Find where the given text appears and provide that cell's center as [x, y] coordinate. 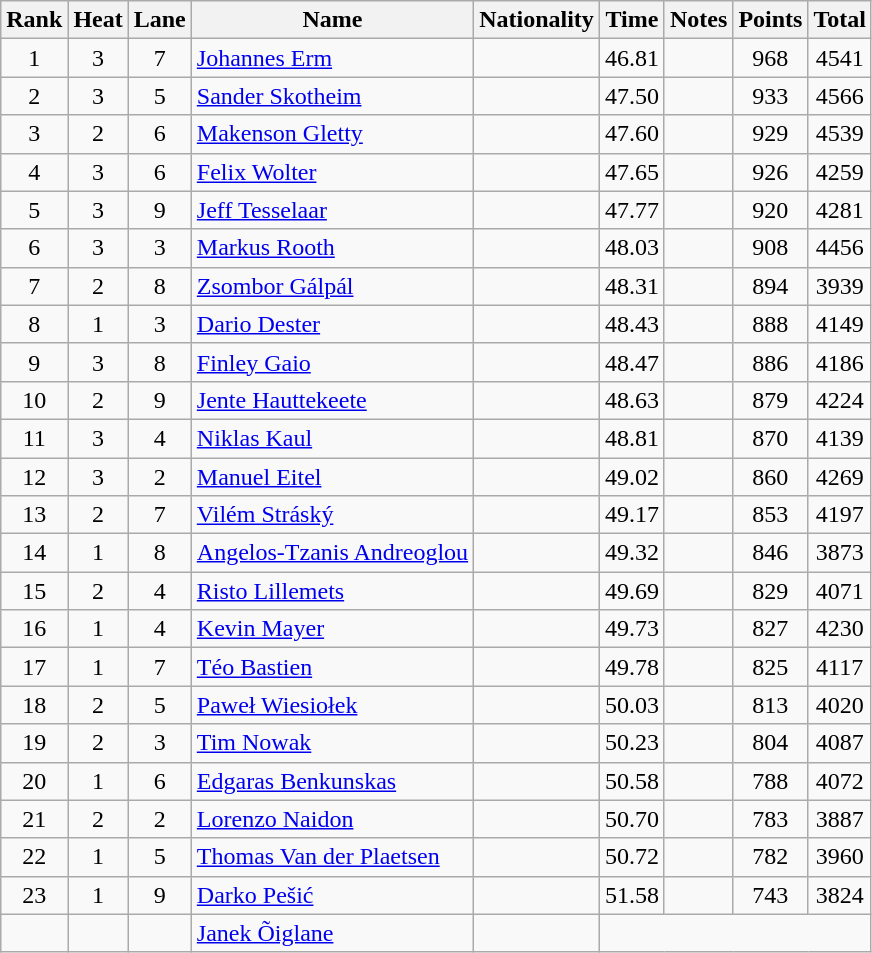
47.60 [632, 134]
4072 [840, 781]
Manuel Eitel [332, 477]
47.77 [632, 210]
Points [770, 20]
4566 [840, 96]
933 [770, 96]
47.65 [632, 172]
Notes [698, 20]
19 [34, 743]
51.58 [632, 895]
3939 [840, 286]
788 [770, 781]
4087 [840, 743]
48.47 [632, 362]
813 [770, 705]
4020 [840, 705]
17 [34, 667]
825 [770, 667]
48.31 [632, 286]
49.78 [632, 667]
743 [770, 895]
Felix Wolter [332, 172]
Darko Pešić [332, 895]
48.81 [632, 438]
829 [770, 591]
50.58 [632, 781]
10 [34, 400]
16 [34, 629]
3887 [840, 819]
50.03 [632, 705]
4197 [840, 515]
49.02 [632, 477]
Edgaras Benkunskas [332, 781]
920 [770, 210]
12 [34, 477]
4456 [840, 248]
Risto Lillemets [332, 591]
49.73 [632, 629]
49.17 [632, 515]
860 [770, 477]
Sander Skotheim [332, 96]
Paweł Wiesiołek [332, 705]
Niklas Kaul [332, 438]
50.23 [632, 743]
4539 [840, 134]
48.63 [632, 400]
Vilém Stráský [332, 515]
49.32 [632, 553]
49.69 [632, 591]
47.50 [632, 96]
4281 [840, 210]
48.43 [632, 324]
22 [34, 857]
879 [770, 400]
3960 [840, 857]
782 [770, 857]
Angelos-Tzanis Andreoglou [332, 553]
Johannes Erm [332, 58]
Thomas Van der Plaetsen [332, 857]
4149 [840, 324]
Time [632, 20]
853 [770, 515]
20 [34, 781]
804 [770, 743]
908 [770, 248]
846 [770, 553]
888 [770, 324]
Lane [160, 20]
4230 [840, 629]
15 [34, 591]
Téo Bastien [332, 667]
3824 [840, 895]
Zsombor Gálpál [332, 286]
4186 [840, 362]
3873 [840, 553]
Nationality [537, 20]
11 [34, 438]
783 [770, 819]
23 [34, 895]
4071 [840, 591]
Finley Gaio [332, 362]
46.81 [632, 58]
4224 [840, 400]
Lorenzo Naidon [332, 819]
Makenson Gletty [332, 134]
926 [770, 172]
18 [34, 705]
13 [34, 515]
870 [770, 438]
Heat [98, 20]
886 [770, 362]
894 [770, 286]
Tim Nowak [332, 743]
4269 [840, 477]
Markus Rooth [332, 248]
968 [770, 58]
Name [332, 20]
Jeff Tesselaar [332, 210]
Dario Dester [332, 324]
4139 [840, 438]
Jente Hauttekeete [332, 400]
Rank [34, 20]
827 [770, 629]
21 [34, 819]
929 [770, 134]
Total [840, 20]
50.70 [632, 819]
48.03 [632, 248]
14 [34, 553]
4259 [840, 172]
4117 [840, 667]
Janek Õiglane [332, 933]
4541 [840, 58]
50.72 [632, 857]
Kevin Mayer [332, 629]
